Provide the [x, y] coordinate of the cell's center where the given text is located.  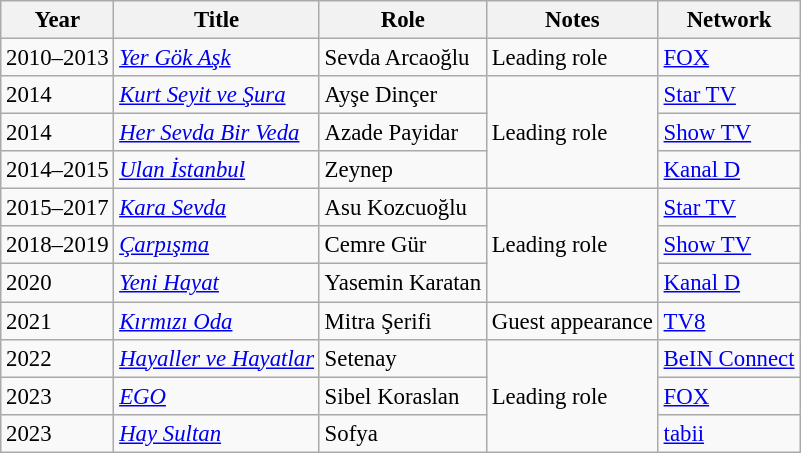
2015–2017 [58, 208]
Cemre Gür [402, 245]
Ayşe Dinçer [402, 95]
TV8 [729, 321]
Network [729, 20]
BeIN Connect [729, 358]
Sevda Arcaoğlu [402, 58]
Çarpışma [216, 245]
Role [402, 20]
Notes [572, 20]
Azade Payidar [402, 133]
Sofya [402, 433]
Yer Gök Aşk [216, 58]
2018–2019 [58, 245]
EGO [216, 396]
Asu Kozcuoğlu [402, 208]
Kara Sevda [216, 208]
Kurt Seyit ve Şura [216, 95]
2021 [58, 321]
tabii [729, 433]
Kırmızı Oda [216, 321]
Sibel Koraslan [402, 396]
2014–2015 [58, 170]
2020 [58, 283]
Mitra Şerifi [402, 321]
Ulan İstanbul [216, 170]
Year [58, 20]
Zeynep [402, 170]
Her Sevda Bir Veda [216, 133]
Setenay [402, 358]
Guest appearance [572, 321]
Hayaller ve Hayatlar [216, 358]
2022 [58, 358]
2010–2013 [58, 58]
Hay Sultan [216, 433]
Title [216, 20]
Yasemin Karatan [402, 283]
Yeni Hayat [216, 283]
